Provide the (x, y) coordinate of the cell's center where the given text is located.  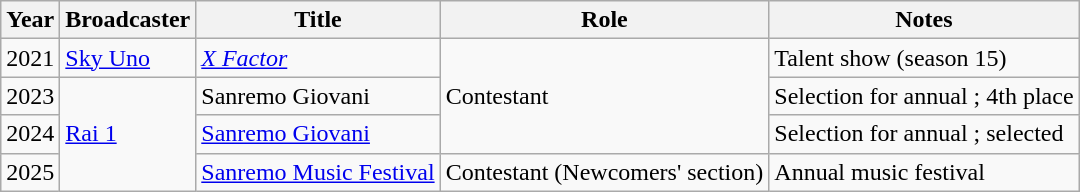
2025 (30, 172)
Talent show (season 15) (924, 58)
Rai 1 (128, 134)
Selection for annual ; selected (924, 134)
2024 (30, 134)
Sanremo Music Festival (318, 172)
Notes (924, 20)
Selection for annual ; 4th place (924, 96)
2021 (30, 58)
X Factor (318, 58)
Role (604, 20)
Annual music festival (924, 172)
Contestant (604, 96)
Contestant (Newcomers' section) (604, 172)
Title (318, 20)
Year (30, 20)
2023 (30, 96)
Sky Uno (128, 58)
Broadcaster (128, 20)
